Pinpoint the cell where the given text exists, returning its [X, Y] midpoint coordinate. 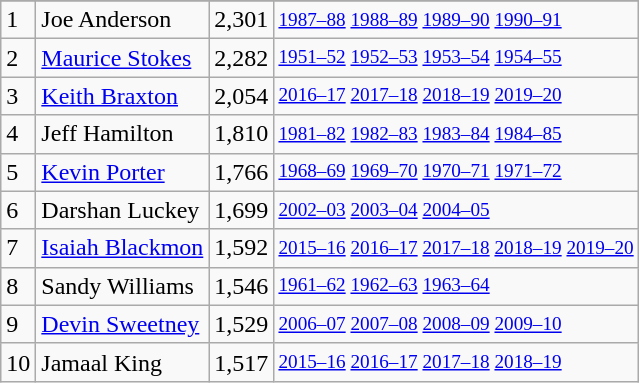
8 [18, 286]
2,054 [242, 96]
1951–52 1952–53 1953–54 1954–55 [456, 58]
Darshan Luckey [122, 210]
1,592 [242, 248]
10 [18, 362]
1,546 [242, 286]
1 [18, 20]
1968–69 1969–70 1970–71 1971–72 [456, 172]
Isaiah Blackmon [122, 248]
9 [18, 324]
1981–82 1982–83 1983–84 1984–85 [456, 134]
Jamaal King [122, 362]
1961–62 1962–63 1963–64 [456, 286]
7 [18, 248]
Keith Braxton [122, 96]
2015–16 2016–17 2017–18 2018–19 2019–20 [456, 248]
2 [18, 58]
Sandy Williams [122, 286]
1,529 [242, 324]
Devin Sweetney [122, 324]
4 [18, 134]
2,301 [242, 20]
2016–17 2017–18 2018–19 2019–20 [456, 96]
Jeff Hamilton [122, 134]
1987–88 1988–89 1989–90 1990–91 [456, 20]
3 [18, 96]
2,282 [242, 58]
Maurice Stokes [122, 58]
5 [18, 172]
6 [18, 210]
1,810 [242, 134]
Joe Anderson [122, 20]
1,699 [242, 210]
Kevin Porter [122, 172]
2015–16 2016–17 2017–18 2018–19 [456, 362]
1,517 [242, 362]
2006–07 2007–08 2008–09 2009–10 [456, 324]
2002–03 2003–04 2004–05 [456, 210]
1,766 [242, 172]
